Pinpoint the cell where the given text exists, returning its [x, y] midpoint coordinate. 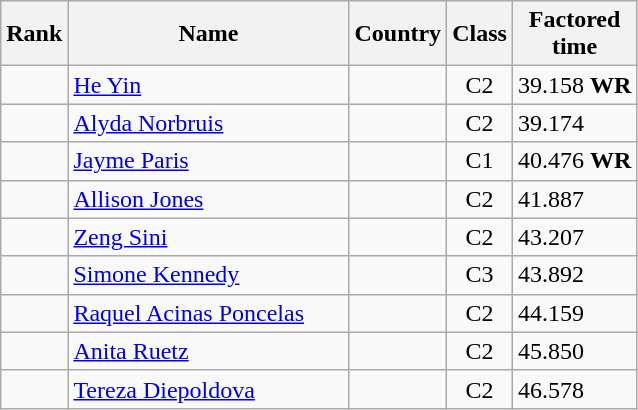
Simone Kennedy [208, 275]
41.887 [574, 199]
Rank [34, 34]
43.892 [574, 275]
C3 [480, 275]
40.476 WR [574, 161]
44.159 [574, 313]
46.578 [574, 389]
Jayme Paris [208, 161]
Allison Jones [208, 199]
C1 [480, 161]
Name [208, 34]
Zeng Sini [208, 237]
43.207 [574, 237]
Factoredtime [574, 34]
Country [398, 34]
Anita Ruetz [208, 351]
45.850 [574, 351]
Raquel Acinas Poncelas [208, 313]
He Yin [208, 85]
Tereza Diepoldova [208, 389]
39.158 WR [574, 85]
Class [480, 34]
Alyda Norbruis [208, 123]
39.174 [574, 123]
